Identify which cell holds the provided text, then report its [X, Y] central coordinate. 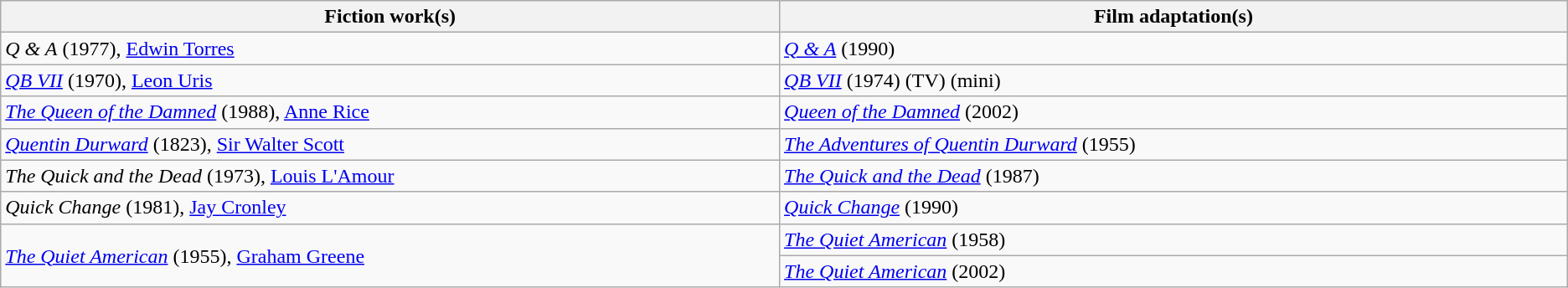
The Quick and the Dead (1973), Louis L'Amour [390, 176]
Quick Change (1981), Jay Cronley [390, 208]
Queen of the Damned (2002) [1174, 112]
Quick Change (1990) [1174, 208]
Quentin Durward (1823), Sir Walter Scott [390, 144]
The Quiet American (1955), Graham Greene [390, 255]
The Adventures of Quentin Durward (1955) [1174, 144]
QB VII (1974) (TV) (mini) [1174, 80]
Q & A (1990) [1174, 49]
Film adaptation(s) [1174, 17]
The Quiet American (2002) [1174, 271]
QB VII (1970), Leon Uris [390, 80]
The Queen of the Damned (1988), Anne Rice [390, 112]
Q & A (1977), Edwin Torres [390, 49]
The Quick and the Dead (1987) [1174, 176]
Fiction work(s) [390, 17]
The Quiet American (1958) [1174, 239]
